For the text-containing cell, return its midpoint in [x, y] coordinate format. 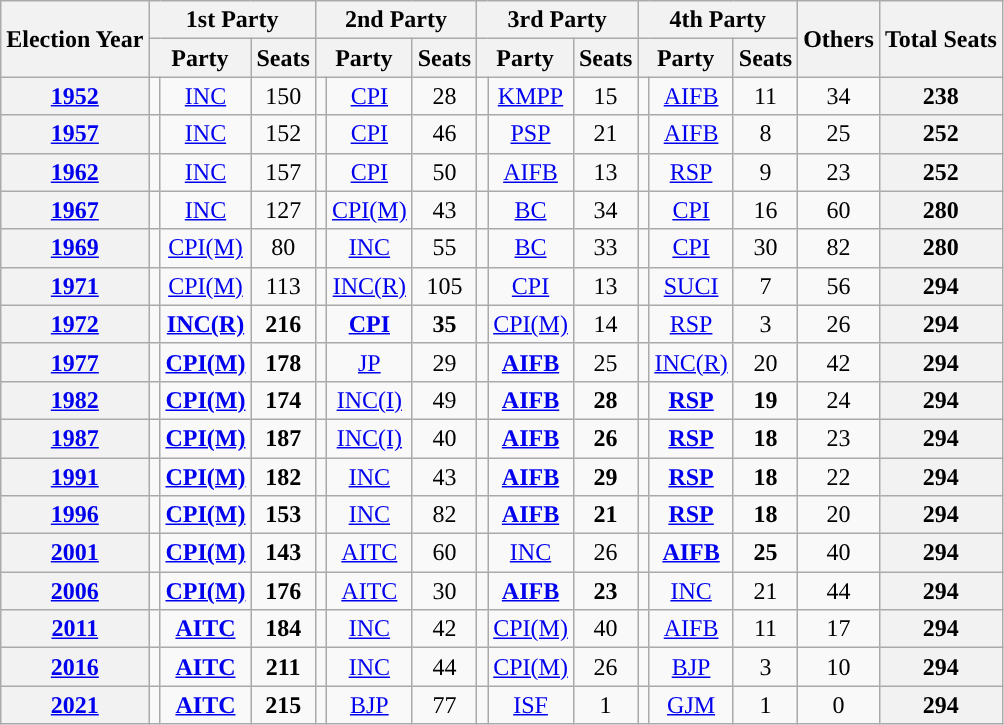
2001 [75, 553]
16 [765, 210]
176 [283, 591]
9 [765, 172]
0 [839, 705]
1971 [75, 286]
50 [444, 172]
150 [283, 96]
1996 [75, 515]
19 [765, 400]
49 [444, 400]
1969 [75, 248]
Total Seats [940, 39]
216 [283, 324]
113 [283, 286]
17 [839, 629]
2021 [75, 705]
1977 [75, 362]
105 [444, 286]
187 [283, 438]
3rd Party [558, 20]
1987 [75, 438]
PSP [531, 134]
127 [283, 210]
2006 [75, 591]
GJM [691, 705]
1982 [75, 400]
Election Year [75, 39]
8 [765, 134]
14 [605, 324]
ISF [531, 705]
178 [283, 362]
1957 [75, 134]
4th Party [718, 20]
55 [444, 248]
KMPP [531, 96]
24 [839, 400]
JP [369, 362]
1952 [75, 96]
33 [605, 248]
182 [283, 477]
46 [444, 134]
1st Party [232, 20]
152 [283, 134]
15 [605, 96]
184 [283, 629]
7 [765, 286]
157 [283, 172]
215 [283, 705]
143 [283, 553]
80 [283, 248]
1972 [75, 324]
SUCI [691, 286]
1967 [75, 210]
22 [839, 477]
174 [283, 400]
1991 [75, 477]
238 [940, 96]
1962 [75, 172]
10 [839, 667]
35 [444, 324]
2nd Party [396, 20]
153 [283, 515]
211 [283, 667]
Others [839, 39]
77 [444, 705]
2011 [75, 629]
56 [839, 286]
2016 [75, 667]
